Detect which cell encompasses the target text, then output its [X, Y] center coordinate. 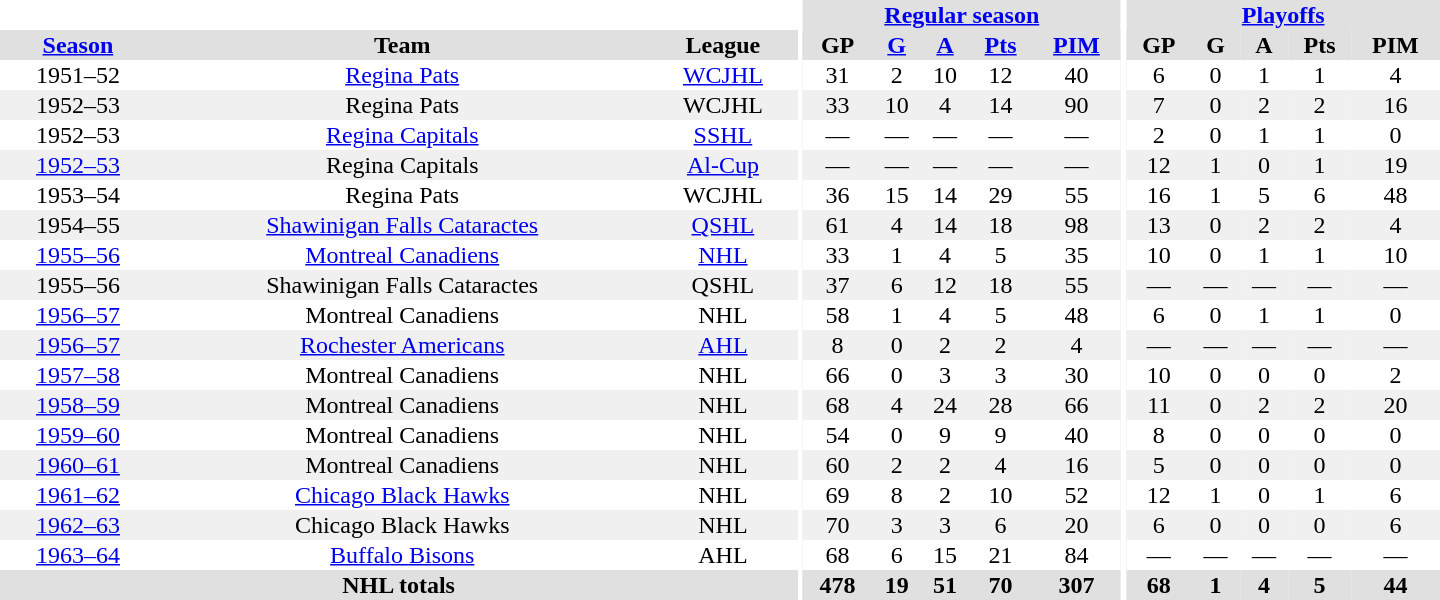
44 [1396, 585]
61 [838, 225]
Al-Cup [724, 165]
NHL totals [398, 585]
21 [1000, 555]
1959–60 [78, 435]
1963–64 [78, 555]
35 [1076, 255]
Playoffs [1283, 15]
Regular season [962, 15]
1954–55 [78, 225]
1961–62 [78, 495]
60 [838, 465]
98 [1076, 225]
307 [1076, 585]
Team [402, 45]
30 [1076, 375]
84 [1076, 555]
52 [1076, 495]
1953–54 [78, 195]
37 [838, 285]
League [724, 45]
1958–59 [78, 405]
13 [1158, 225]
51 [945, 585]
Rochester Americans [402, 345]
SSHL [724, 135]
36 [838, 195]
478 [838, 585]
11 [1158, 405]
90 [1076, 105]
1951–52 [78, 75]
1962–63 [78, 525]
Buffalo Bisons [402, 555]
28 [1000, 405]
31 [838, 75]
69 [838, 495]
24 [945, 405]
29 [1000, 195]
54 [838, 435]
1960–61 [78, 465]
7 [1158, 105]
1957–58 [78, 375]
Season [78, 45]
58 [838, 315]
